Detect which cell encompasses the target text, then output its [X, Y] center coordinate. 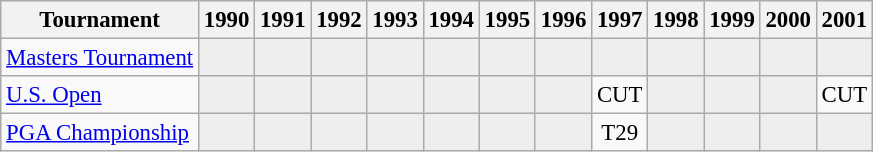
1998 [676, 20]
Tournament [100, 20]
T29 [620, 133]
1999 [732, 20]
1996 [563, 20]
U.S. Open [100, 95]
2001 [844, 20]
1993 [395, 20]
1992 [339, 20]
1991 [283, 20]
2000 [788, 20]
1997 [620, 20]
1990 [227, 20]
Masters Tournament [100, 58]
PGA Championship [100, 133]
1995 [507, 20]
1994 [451, 20]
